From the cell containing the given text, extract its center point as [X, Y] coordinate. 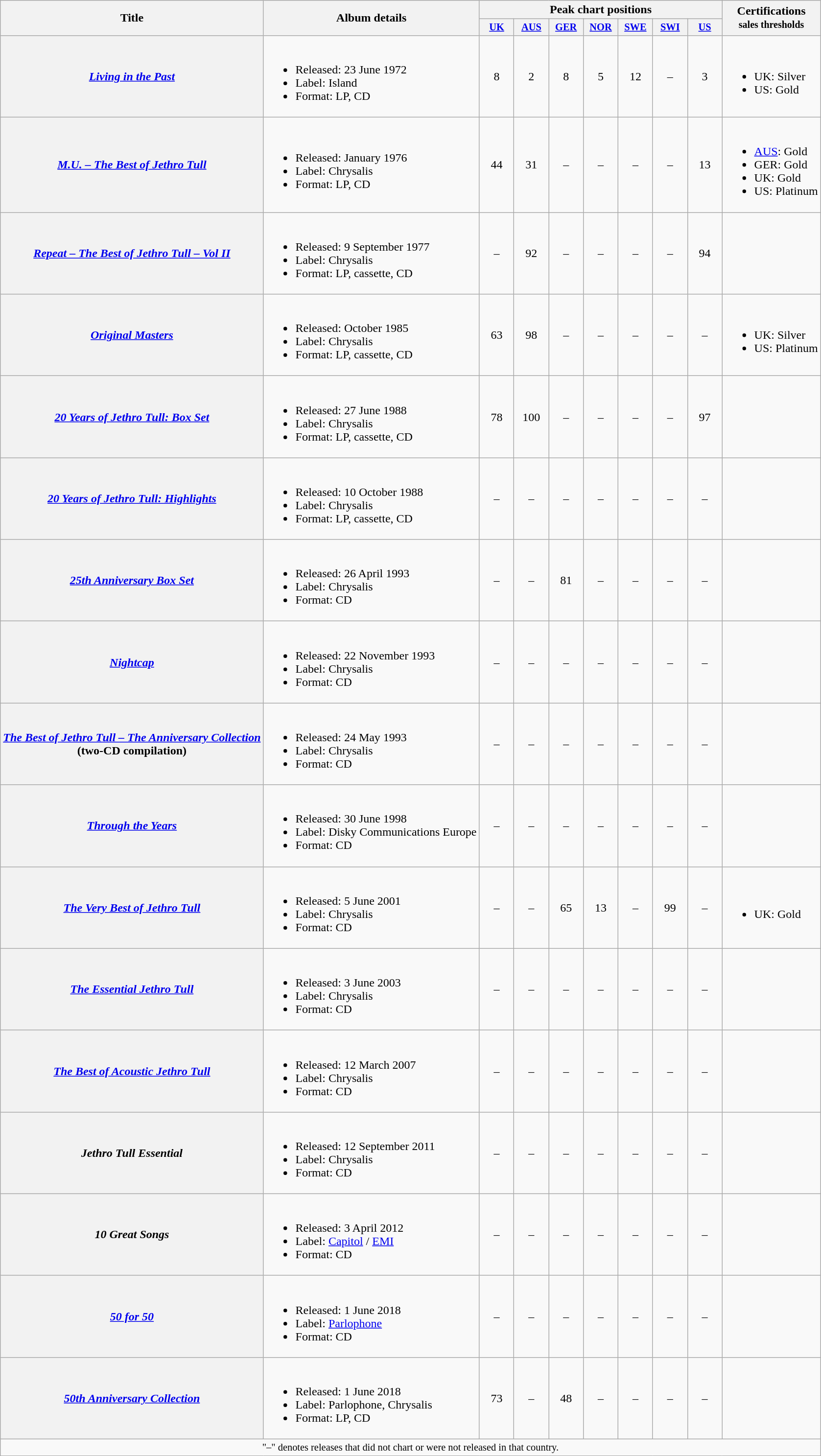
NOR [601, 27]
"–" denotes releases that did not chart or were not released in that country. [410, 1448]
Released: 10 October 1988Label: ChrysalisFormat: LP, cassette, CD [371, 498]
12 [635, 76]
Nightcap [132, 662]
Released: 30 June 1998Label: Disky Communications EuropeFormat: CD [371, 825]
UK: SilverUS: Gold [772, 76]
SWE [635, 27]
92 [532, 254]
97 [705, 417]
100 [532, 417]
2 [532, 76]
Released: 26 April 1993Label: ChrysalisFormat: CD [371, 581]
Repeat – The Best of Jethro Tull – Vol II [132, 254]
50th Anniversary Collection [132, 1398]
5 [601, 76]
81 [566, 581]
Released: 23 June 1972Label: IslandFormat: LP, CD [371, 76]
Living in the Past [132, 76]
Released: 12 September 2011Label: ChrysalisFormat: CD [371, 1152]
65 [566, 908]
31 [532, 165]
94 [705, 254]
25th Anniversary Box Set [132, 581]
The Best of Acoustic Jethro Tull [132, 1071]
10 Great Songs [132, 1235]
The Best of Jethro Tull – The Anniversary Collection(two-CD compilation) [132, 744]
Released: 24 May 1993Label: ChrysalisFormat: CD [371, 744]
Album details [371, 18]
Title [132, 18]
Released: 5 June 2001Label: ChrysalisFormat: CD [371, 908]
AUS: GoldGER: GoldUK: GoldUS: Platinum [772, 165]
UK [496, 27]
Released: January 1976Label: ChrysalisFormat: LP, CD [371, 165]
Peak chart positions [601, 10]
SWI [670, 27]
M.U. – The Best of Jethro Tull [132, 165]
Released: 12 March 2007Label: ChrysalisFormat: CD [371, 1071]
Released: 1 June 2018Label: ParlophoneFormat: CD [371, 1316]
UK: Gold [772, 908]
99 [670, 908]
Released: October 1985Label: ChrysalisFormat: LP, cassette, CD [371, 335]
63 [496, 335]
US [705, 27]
20 Years of Jethro Tull: Highlights [132, 498]
Released: 3 April 2012Label: Capitol / EMIFormat: CD [371, 1235]
78 [496, 417]
Jethro Tull Essential [132, 1152]
Original Masters [132, 335]
98 [532, 335]
Released: 27 June 1988Label: ChrysalisFormat: LP, cassette, CD [371, 417]
Through the Years [132, 825]
GER [566, 27]
3 [705, 76]
50 for 50 [132, 1316]
AUS [532, 27]
Certificationssales thresholds [772, 18]
44 [496, 165]
UK: SilverUS: Platinum [772, 335]
Released: 3 June 2003Label: ChrysalisFormat: CD [371, 989]
The Essential Jethro Tull [132, 989]
48 [566, 1398]
73 [496, 1398]
20 Years of Jethro Tull: Box Set [132, 417]
Released: 9 September 1977Label: ChrysalisFormat: LP, cassette, CD [371, 254]
Released: 22 November 1993Label: ChrysalisFormat: CD [371, 662]
The Very Best of Jethro Tull [132, 908]
Released: 1 June 2018Label: Parlophone, ChrysalisFormat: LP, CD [371, 1398]
